Search for the cell housing the specified text and yield its [X, Y] center coordinate. 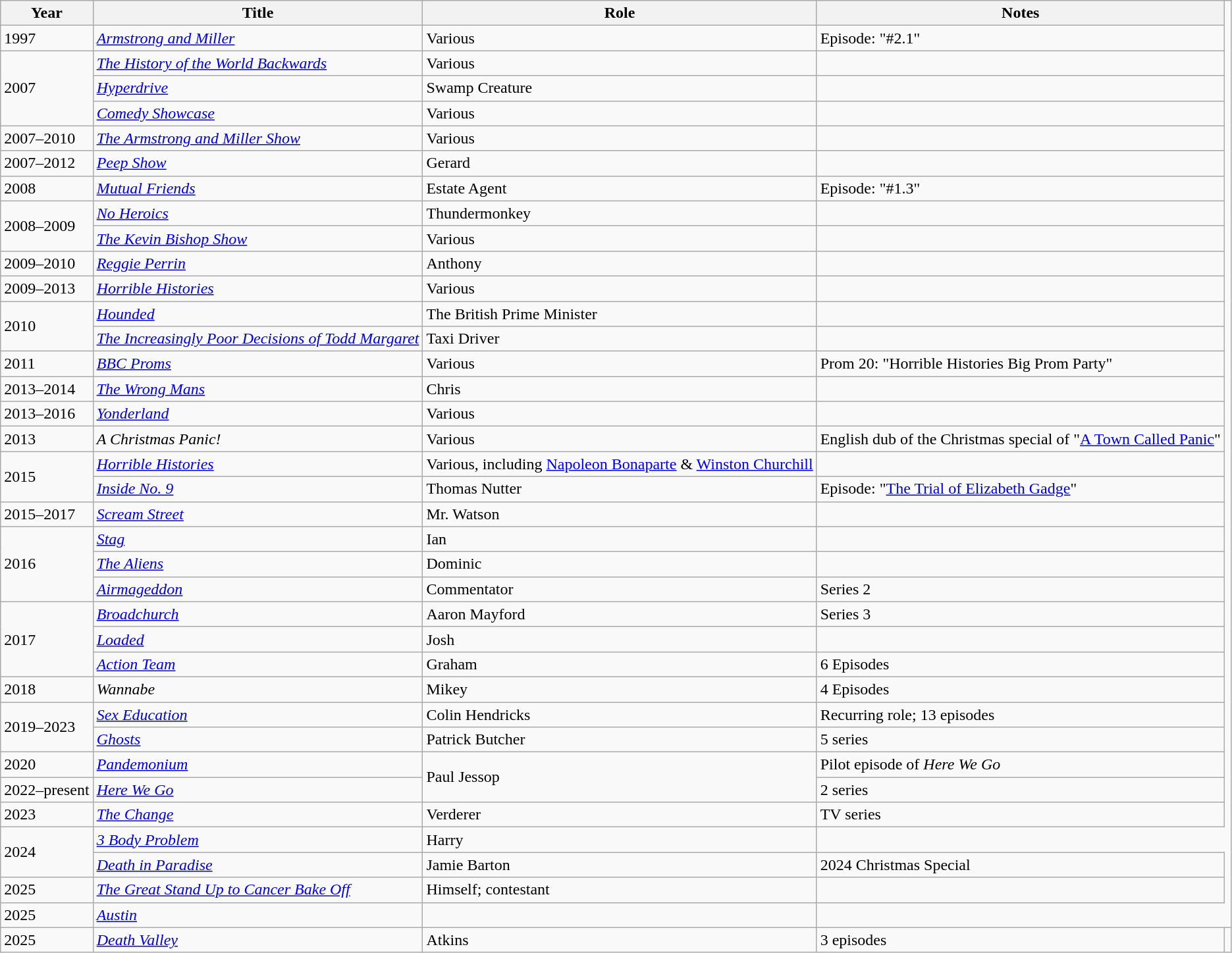
2024 [47, 852]
Ghosts [258, 740]
2023 [47, 815]
1997 [47, 38]
6 Episodes [1021, 664]
Estate Agent [620, 188]
Dominic [620, 564]
Mikey [620, 689]
Armstrong and Miller [258, 38]
Recurring role; 13 episodes [1021, 714]
Thundermonkey [620, 213]
Graham [620, 664]
Atkins [620, 940]
Episode: "#2.1" [1021, 38]
Chris [620, 389]
5 series [1021, 740]
2011 [47, 364]
Series 3 [1021, 614]
Mr. Watson [620, 514]
Harry [620, 840]
Yonderland [258, 414]
2024 Christmas Special [1021, 865]
Mutual Friends [258, 188]
The Aliens [258, 564]
Prom 20: "Horrible Histories Big Prom Party" [1021, 364]
A Christmas Panic! [258, 439]
2010 [47, 326]
Death Valley [258, 940]
2015–2017 [47, 514]
Hounded [258, 314]
Hyperdrive [258, 88]
Verderer [620, 815]
The Armstrong and Miller Show [258, 138]
The Kevin Bishop Show [258, 238]
Episode: "#1.3" [1021, 188]
2019–2023 [47, 727]
2007 [47, 88]
2007–2012 [47, 163]
Colin Hendricks [620, 714]
Various, including Napoleon Bonaparte & Winston Churchill [620, 464]
English dub of the Christmas special of "A Town Called Panic" [1021, 439]
Comedy Showcase [258, 113]
2020 [47, 765]
2008 [47, 188]
2017 [47, 639]
Peep Show [258, 163]
Notes [1021, 13]
Pilot episode of Here We Go [1021, 765]
The Increasingly Poor Decisions of Todd Margaret [258, 339]
Himself; contestant [620, 890]
4 Episodes [1021, 689]
2008–2009 [47, 226]
Airmageddon [258, 589]
2022–present [47, 790]
The British Prime Minister [620, 314]
Anthony [620, 263]
2007–2010 [47, 138]
Role [620, 13]
3 episodes [1021, 940]
BBC Proms [258, 364]
Commentator [620, 589]
Aaron Mayford [620, 614]
Here We Go [258, 790]
Thomas Nutter [620, 489]
2013–2016 [47, 414]
Inside No. 9 [258, 489]
Reggie Perrin [258, 263]
Austin [258, 915]
Scream Street [258, 514]
Gerard [620, 163]
Year [47, 13]
Loaded [258, 639]
The History of the World Backwards [258, 63]
Jamie Barton [620, 865]
Patrick Butcher [620, 740]
Death in Paradise [258, 865]
Ian [620, 539]
The Wrong Mans [258, 389]
Taxi Driver [620, 339]
2016 [47, 564]
TV series [1021, 815]
Episode: "The Trial of Elizabeth Gadge" [1021, 489]
2013–2014 [47, 389]
The Change [258, 815]
Pandemonium [258, 765]
Broadchurch [258, 614]
Paul Jessop [620, 777]
2015 [47, 476]
Series 2 [1021, 589]
Swamp Creature [620, 88]
Josh [620, 639]
2009–2010 [47, 263]
Action Team [258, 664]
Sex Education [258, 714]
2009–2013 [47, 288]
The Great Stand Up to Cancer Bake Off [258, 890]
Wannabe [258, 689]
2 series [1021, 790]
Title [258, 13]
3 Body Problem [258, 840]
2013 [47, 439]
2018 [47, 689]
Stag [258, 539]
No Heroics [258, 213]
